Return (x, y) of the center of cell containing provided text 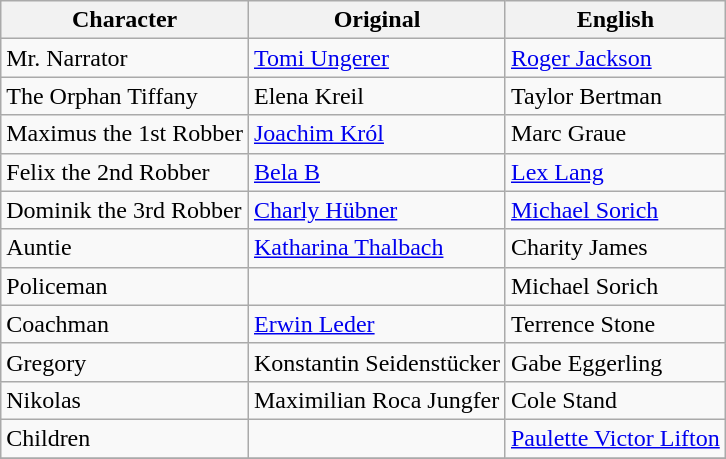
Dominik the 3rd Robber (125, 210)
Nikolas (125, 400)
Original (376, 20)
Cole Stand (615, 400)
Lex Lang (615, 172)
Maximus the 1st Robber (125, 134)
Elena Kreil (376, 96)
Erwin Leder (376, 324)
Tomi Ungerer (376, 58)
Auntie (125, 248)
Roger Jackson (615, 58)
Coachman (125, 324)
Katharina Thalbach (376, 248)
Terrence Stone (615, 324)
Policeman (125, 286)
English (615, 20)
Charly Hübner (376, 210)
Charity James (615, 248)
Felix the 2nd Robber (125, 172)
Joachim Król (376, 134)
Marc Graue (615, 134)
Paulette Victor Lifton (615, 438)
Maximilian Roca Jungfer (376, 400)
Bela B (376, 172)
The Orphan Tiffany (125, 96)
Konstantin Seidenstücker (376, 362)
Taylor Bertman (615, 96)
Mr. Narrator (125, 58)
Character (125, 20)
Children (125, 438)
Gregory (125, 362)
Gabe Eggerling (615, 362)
